Search for the cell housing the specified text and yield its (X, Y) center coordinate. 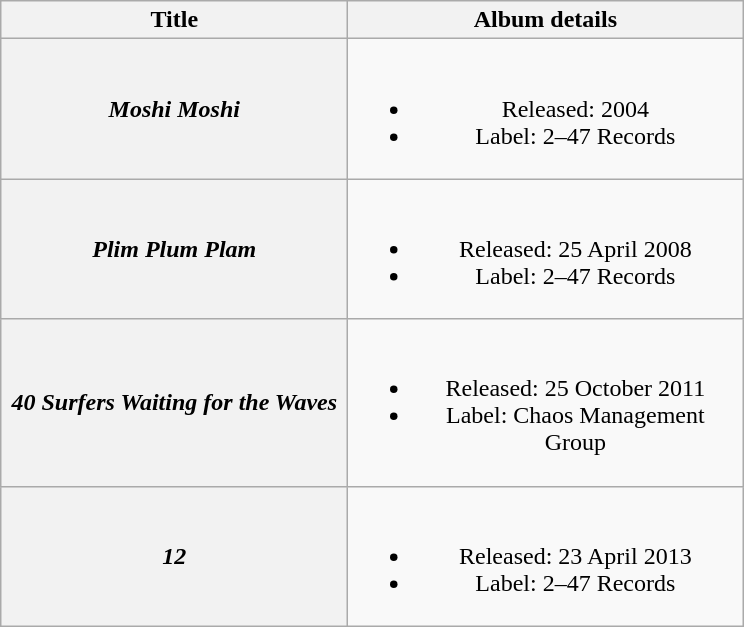
40 Surfers Waiting for the Waves (174, 402)
Title (174, 20)
Plim Plum Plam (174, 249)
Released: 2004Label: 2–47 Records (546, 109)
Moshi Moshi (174, 109)
Released: 25 April 2008Label: 2–47 Records (546, 249)
Album details (546, 20)
12 (174, 556)
Released: 23 April 2013Label: 2–47 Records (546, 556)
Released: 25 October 2011Label: Chaos Management Group (546, 402)
